Find where the given text appears and provide that cell's center as (X, Y) coordinate. 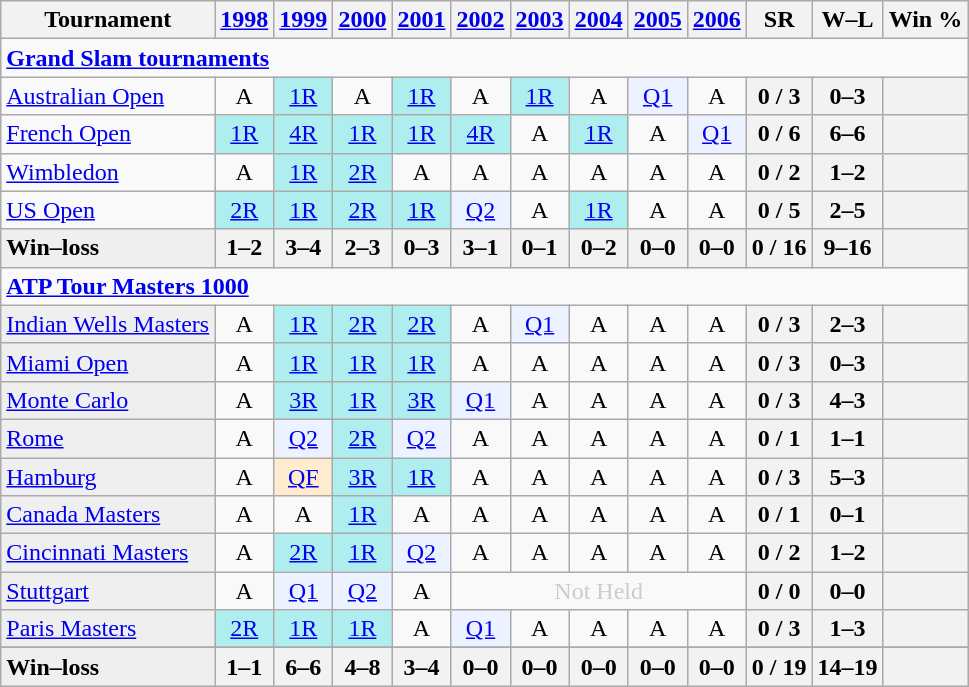
Hamburg (108, 477)
2002 (480, 20)
Stuttgart (108, 591)
4–3 (848, 400)
2006 (716, 20)
9–16 (848, 248)
1998 (244, 20)
Monte Carlo (108, 400)
French Open (108, 134)
Canada Masters (108, 515)
Wimbledon (108, 172)
1–3 (848, 629)
14–19 (848, 667)
2–5 (848, 210)
Paris Masters (108, 629)
2000 (362, 20)
Miami Open (108, 362)
2004 (598, 20)
0 / 19 (779, 667)
US Open (108, 210)
Indian Wells Masters (108, 324)
0 / 6 (779, 134)
QF (304, 477)
ATP Tour Masters 1000 (484, 286)
0 / 0 (779, 591)
Tournament (108, 20)
Rome (108, 438)
2003 (540, 20)
Australian Open (108, 96)
1999 (304, 20)
Not Held (598, 591)
Grand Slam tournaments (484, 58)
0 / 5 (779, 210)
3–1 (480, 248)
4–8 (362, 667)
0 / 16 (779, 248)
SR (779, 20)
W–L (848, 20)
0–2 (598, 248)
Cincinnati Masters (108, 553)
Win % (926, 20)
2005 (658, 20)
5–3 (848, 477)
2001 (422, 20)
